From the cell containing the given text, extract its center point as (x, y) coordinate. 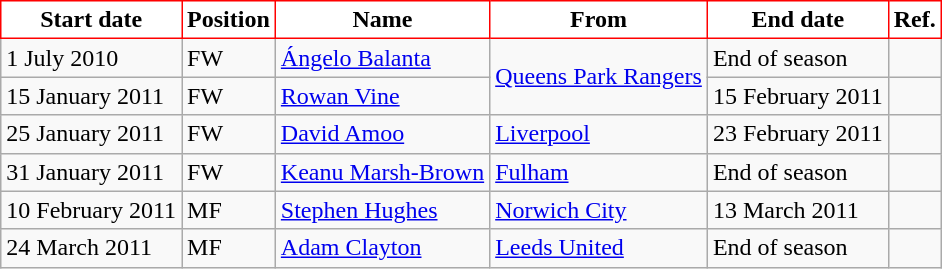
From (599, 20)
Ref. (914, 20)
Position (229, 20)
1 July 2010 (92, 58)
Start date (92, 20)
Ángelo Balanta (382, 58)
23 February 2011 (798, 134)
End date (798, 20)
10 February 2011 (92, 210)
31 January 2011 (92, 172)
Queens Park Rangers (599, 77)
Liverpool (599, 134)
Leeds United (599, 248)
David Amoo (382, 134)
13 March 2011 (798, 210)
15 February 2011 (798, 96)
25 January 2011 (92, 134)
Norwich City (599, 210)
Fulham (599, 172)
Keanu Marsh-Brown (382, 172)
Name (382, 20)
24 March 2011 (92, 248)
15 January 2011 (92, 96)
Stephen Hughes (382, 210)
Adam Clayton (382, 248)
Rowan Vine (382, 96)
